Return the [x, y] coordinate for the center point of the cell that contains the specified text.  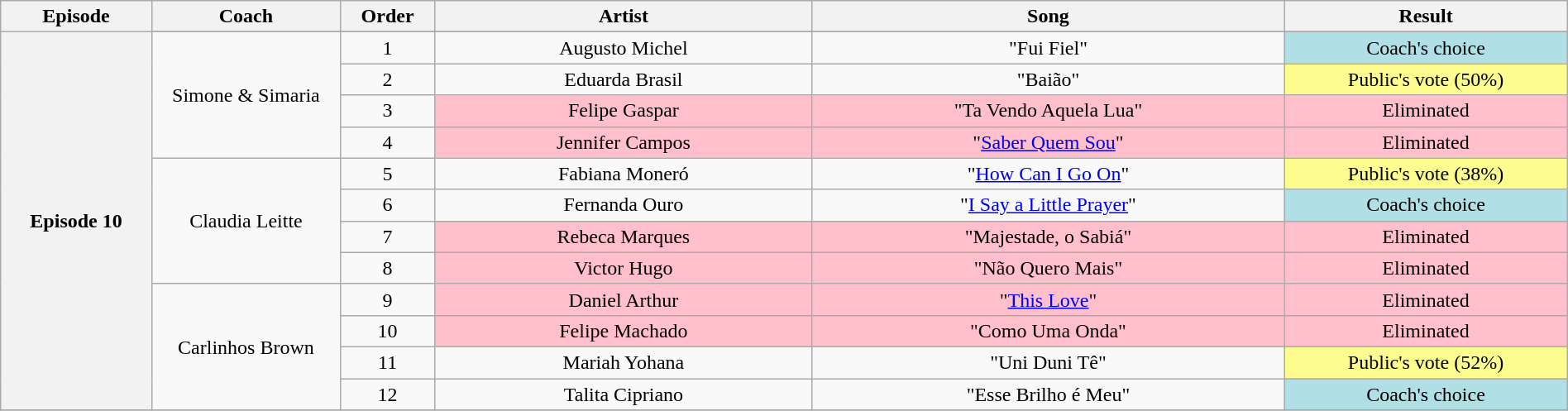
12 [388, 394]
Mariah Yohana [624, 362]
Song [1049, 17]
Augusto Michel [624, 48]
Victor Hugo [624, 268]
"Saber Quem Sou" [1049, 142]
"Esse Brilho é Meu" [1049, 394]
Jennifer Campos [624, 142]
"Majestade, o Sabiá" [1049, 237]
Fernanda Ouro [624, 205]
"How Can I Go On" [1049, 174]
"Ta Vendo Aquela Lua" [1049, 111]
Claudia Leitte [246, 221]
1 [388, 48]
"Não Quero Mais" [1049, 268]
11 [388, 362]
Talita Cipriano [624, 394]
"Baião" [1049, 79]
10 [388, 331]
Felipe Machado [624, 331]
Episode [76, 17]
"I Say a Little Prayer" [1049, 205]
Public's vote (38%) [1426, 174]
Coach [246, 17]
Daniel Arthur [624, 299]
Artist [624, 17]
3 [388, 111]
"Como Uma Onda" [1049, 331]
"This Love" [1049, 299]
Carlinhos Brown [246, 346]
Rebeca Marques [624, 237]
Eduarda Brasil [624, 79]
2 [388, 79]
8 [388, 268]
Public's vote (50%) [1426, 79]
7 [388, 237]
5 [388, 174]
Result [1426, 17]
Simone & Simaria [246, 95]
9 [388, 299]
4 [388, 142]
"Uni Duni Tê" [1049, 362]
"Fui Fiel" [1049, 48]
Order [388, 17]
6 [388, 205]
Felipe Gaspar [624, 111]
Public's vote (52%) [1426, 362]
Fabiana Moneró [624, 174]
Episode 10 [76, 222]
